Determine the (X, Y) coordinate at the center of the cell enclosing the given text.  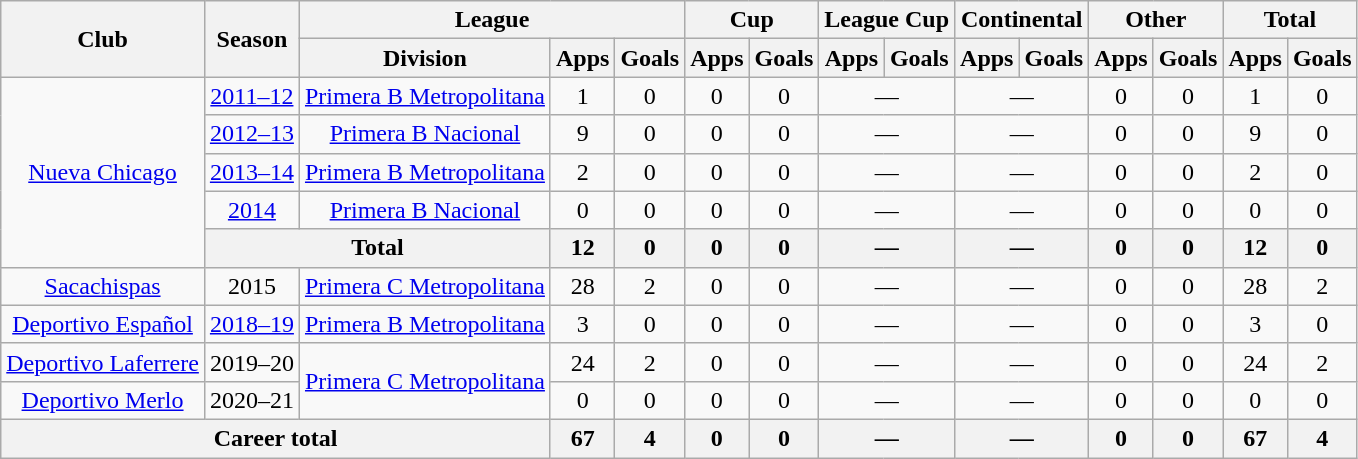
League (492, 20)
Sacachispas (103, 286)
2018–19 (252, 324)
Deportivo Español (103, 324)
Other (1156, 20)
Cup (752, 20)
Club (103, 39)
Career total (276, 438)
Season (252, 39)
2020–21 (252, 400)
League Cup (887, 20)
Deportivo Laferrere (103, 362)
Division (424, 58)
2011–12 (252, 96)
Continental (1022, 20)
Deportivo Merlo (103, 400)
2012–13 (252, 134)
Nueva Chicago (103, 172)
2015 (252, 286)
2019–20 (252, 362)
2014 (252, 210)
2013–14 (252, 172)
